Determine the [x, y] coordinate at the center of the cell enclosing the given text.  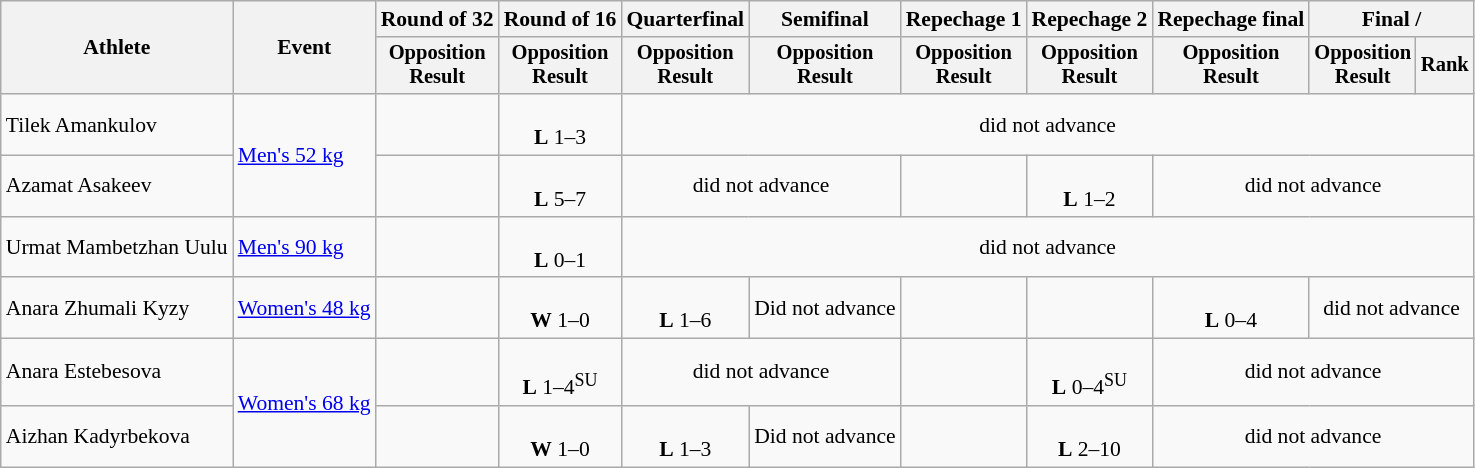
Repechage 2 [1090, 19]
Final / [1391, 19]
Repechage 1 [964, 19]
Round of 16 [560, 19]
Event [304, 48]
Aizhan Kadyrbekova [117, 436]
Urmat Mambetzhan Uulu [117, 248]
L 5–7 [560, 186]
Azamat Asakeev [117, 186]
L 1–2 [1090, 186]
L 0–4 [1230, 308]
Rank [1445, 66]
Quarterfinal [685, 19]
L 0–4SU [1090, 372]
L 1–6 [685, 308]
Anara Zhumali Kyzy [117, 308]
Tilek Amankulov [117, 124]
L 1–4SU [560, 372]
Athlete [117, 48]
Women's 48 kg [304, 308]
L 0–1 [560, 248]
Women's 68 kg [304, 403]
Anara Estebesova [117, 372]
L 2–10 [1090, 436]
Round of 32 [438, 19]
Men's 90 kg [304, 248]
Repechage final [1230, 19]
Semifinal [825, 19]
Men's 52 kg [304, 155]
